Return [x, y] of the center of cell containing provided text 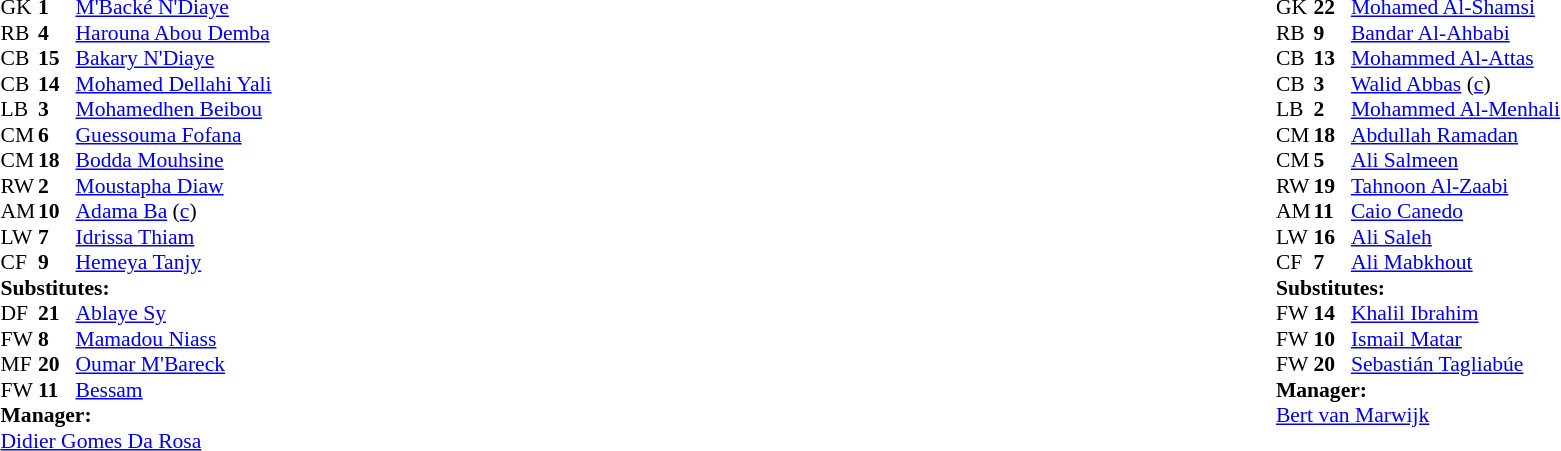
Ismail Matar [1456, 339]
8 [57, 339]
Ali Salmeen [1456, 161]
Oumar M'Bareck [174, 365]
Mohammed Al-Menhali [1456, 109]
Khalil Ibrahim [1456, 313]
Bodda Mouhsine [174, 161]
6 [57, 135]
Hemeya Tanjy [174, 263]
Ali Saleh [1456, 237]
Mamadou Niass [174, 339]
Moustapha Diaw [174, 186]
21 [57, 313]
Ablaye Sy [174, 313]
Tahnoon Al-Zaabi [1456, 186]
4 [57, 33]
Adama Ba (c) [174, 211]
Caio Canedo [1456, 211]
Bessam [174, 390]
Harouna Abou Demba [174, 33]
Bert van Marwijk [1418, 415]
Guessouma Fofana [174, 135]
Idrissa Thiam [174, 237]
Ali Mabkhout [1456, 263]
16 [1332, 237]
MF [19, 365]
5 [1332, 161]
Walid Abbas (c) [1456, 84]
Bandar Al-Ahbabi [1456, 33]
Mohamed Dellahi Yali [174, 84]
19 [1332, 186]
Abdullah Ramadan [1456, 135]
Mohammed Al-Attas [1456, 59]
15 [57, 59]
13 [1332, 59]
Mohamedhen Beibou [174, 109]
Bakary N'Diaye [174, 59]
DF [19, 313]
Sebastián Tagliabúe [1456, 365]
